Locate the cell with the specified text and output its (X, Y) center coordinate. 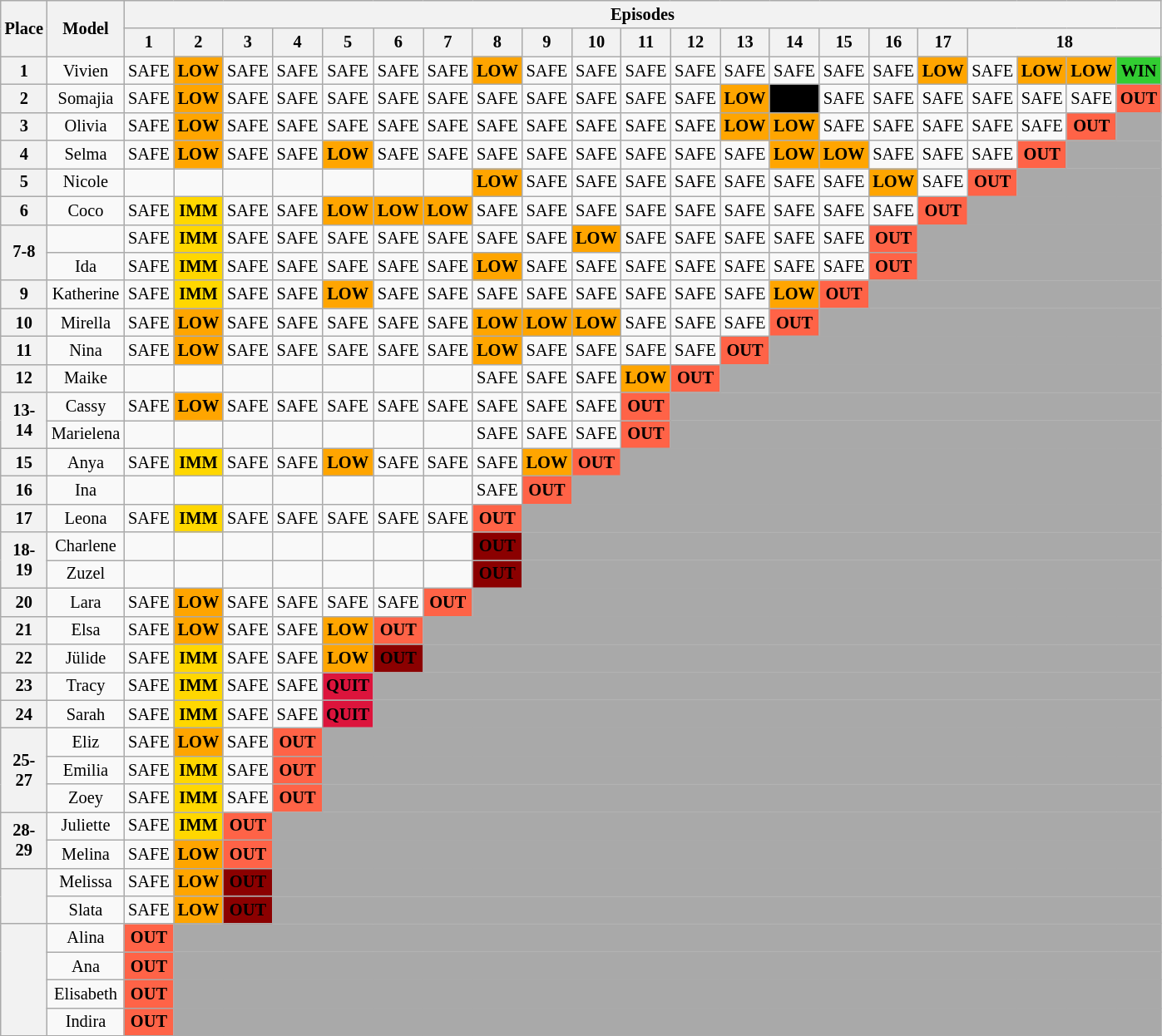
18-19 (24, 560)
Leona (86, 518)
Somajia (86, 98)
Katherine (86, 294)
Alina (86, 938)
25-27 (24, 770)
20 (24, 602)
7-8 (24, 253)
Olivia (86, 126)
WIN (1139, 71)
Eliz (86, 742)
28-29 (24, 840)
Marielena (86, 434)
Elisabeth (86, 994)
Coco (86, 210)
Maike (86, 378)
Elsa (86, 630)
14 (794, 42)
8 (497, 42)
Ina (86, 490)
Nina (86, 350)
Emilia (86, 770)
13-14 (24, 421)
18 (1064, 42)
23 (24, 686)
24 (24, 714)
Selma (86, 155)
Mirella (86, 323)
Episodes (642, 14)
Indira (86, 1022)
Slata (86, 910)
Juliette (86, 826)
Charlene (86, 546)
Lara (86, 602)
13 (745, 42)
Model (86, 28)
21 (24, 630)
Ana (86, 966)
Tracy (86, 686)
Cassy (86, 407)
Melina (86, 854)
Vivien (86, 71)
Place (24, 28)
22 (24, 658)
Sarah (86, 714)
Zuzel (86, 574)
7 (448, 42)
Anya (86, 462)
Nicole (86, 182)
Melissa (86, 882)
Ida (86, 266)
Jülide (86, 658)
Zoey (86, 798)
